Search for the cell housing the specified text and yield its (X, Y) center coordinate. 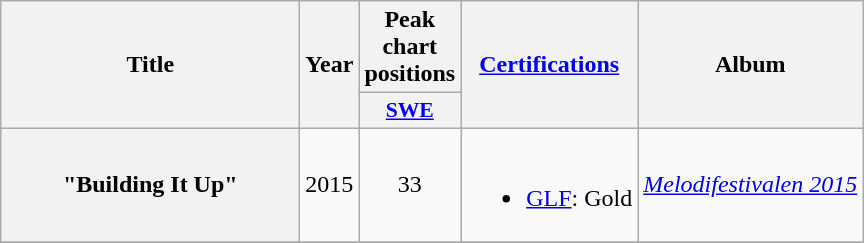
2015 (330, 184)
33 (410, 184)
Title (150, 65)
Album (750, 65)
Certifications (550, 65)
Peak chart positions (410, 47)
Melodifestivalen 2015 (750, 184)
GLF: Gold (550, 184)
SWE (410, 111)
"Building It Up" (150, 184)
Year (330, 65)
